Provide the [x, y] coordinate of the cell's center where the given text is located.  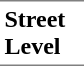
Street Level [42, 33]
